Pinpoint the cell where the given text exists, returning its (X, Y) midpoint coordinate. 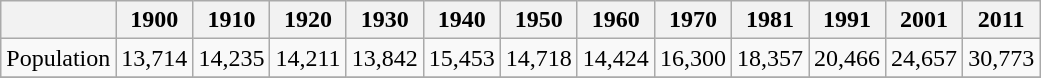
18,357 (770, 58)
13,714 (154, 58)
14,718 (538, 58)
1940 (462, 20)
1960 (616, 20)
2011 (1002, 20)
2001 (924, 20)
14,424 (616, 58)
14,211 (308, 58)
1900 (154, 20)
1910 (232, 20)
1920 (308, 20)
1950 (538, 20)
24,657 (924, 58)
20,466 (846, 58)
Population (58, 58)
30,773 (1002, 58)
1991 (846, 20)
16,300 (692, 58)
1970 (692, 20)
1981 (770, 20)
14,235 (232, 58)
13,842 (384, 58)
15,453 (462, 58)
1930 (384, 20)
